Locate the cell with the specified text and output its [X, Y] center coordinate. 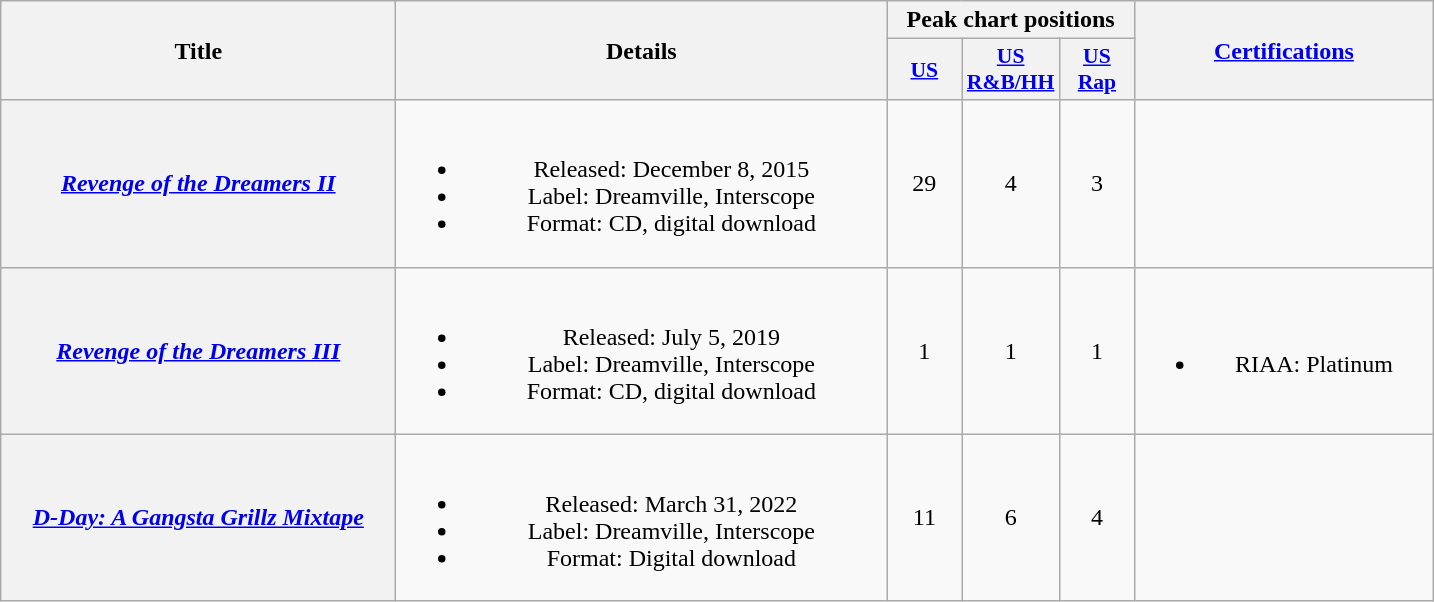
RIAA: Platinum [1284, 350]
Certifications [1284, 50]
3 [1096, 184]
Revenge of the Dreamers III [198, 350]
6 [1011, 518]
29 [924, 184]
US [924, 70]
USRap [1096, 70]
11 [924, 518]
Released: July 5, 2019Label: Dreamville, InterscopeFormat: CD, digital download [642, 350]
D-Day: A Gangsta Grillz Mixtape [198, 518]
Revenge of the Dreamers II [198, 184]
Peak chart positions [1011, 20]
Released: March 31, 2022Label: Dreamville, InterscopeFormat: Digital download [642, 518]
Released: December 8, 2015Label: Dreamville, InterscopeFormat: CD, digital download [642, 184]
Details [642, 50]
USR&B/HH [1011, 70]
Title [198, 50]
